Identify which cell holds the provided text, then report its [x, y] central coordinate. 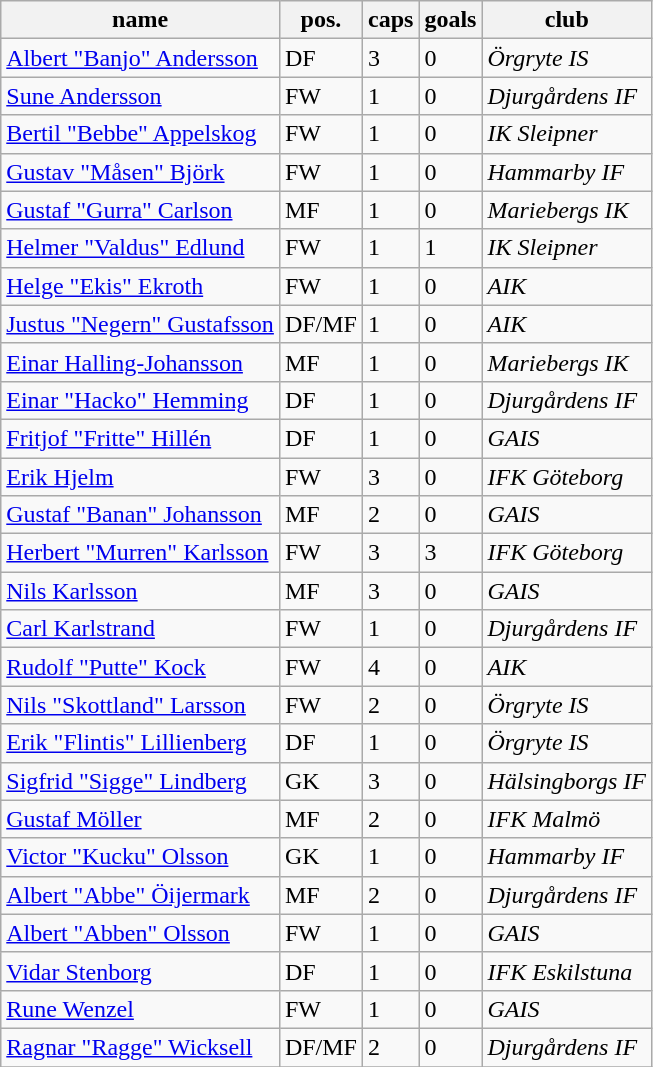
Victor "Kucku" Olsson [140, 857]
Einar Halling-Johansson [140, 362]
Erik "Flintis" Lillienberg [140, 743]
Sigfrid "Sigge" Lindberg [140, 781]
club [567, 20]
Gustaf Möller [140, 819]
Gustaf "Gurra" Carlson [140, 210]
Vidar Stenborg [140, 971]
Carl Karlstrand [140, 629]
Herbert "Murren" Karlsson [140, 553]
Gustaf "Banan" Johansson [140, 515]
Bertil "Bebbe" Appelskog [140, 134]
Helge "Ekis" Ekroth [140, 286]
Fritjof "Fritte" Hillén [140, 438]
Rune Wenzel [140, 1009]
Erik Hjelm [140, 477]
Nils Karlsson [140, 591]
IFK Malmö [567, 819]
Albert "Abbe" Öijermark [140, 895]
4 [391, 667]
Gustav "Måsen" Björk [140, 172]
Sune Andersson [140, 96]
name [140, 20]
Nils "Skottland" Larsson [140, 705]
caps [391, 20]
Justus "Negern" Gustafsson [140, 324]
goals [450, 20]
Ragnar "Ragge" Wicksell [140, 1047]
Helmer "Valdus" Edlund [140, 248]
Rudolf "Putte" Kock [140, 667]
Albert "Banjo" Andersson [140, 58]
Hälsingborgs IF [567, 781]
IFK Eskilstuna [567, 971]
Albert "Abben" Olsson [140, 933]
Einar "Hacko" Hemming [140, 400]
pos. [320, 20]
